Identify which cell holds the provided text, then report its [x, y] central coordinate. 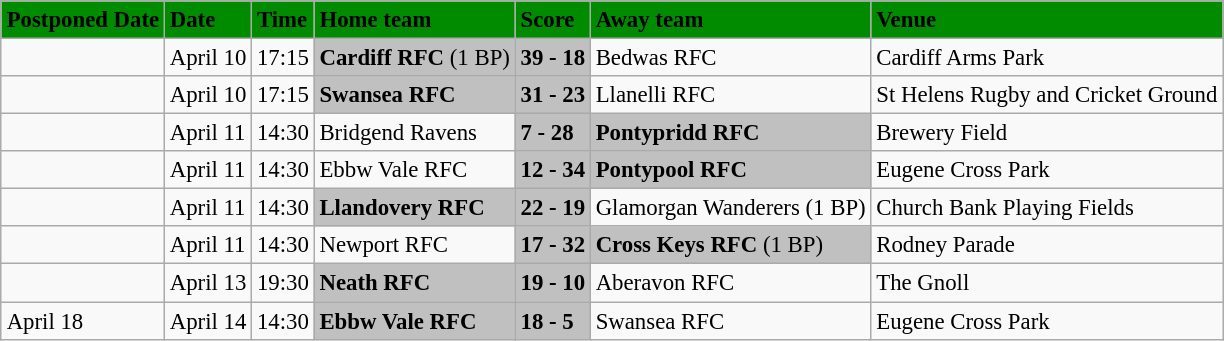
Cardiff RFC (1 BP) [414, 57]
April 13 [208, 283]
Brewery Field [1047, 133]
12 - 34 [552, 170]
April 18 [82, 321]
Glamorgan Wanderers (1 BP) [730, 208]
Llanelli RFC [730, 95]
The Gnoll [1047, 283]
Date [208, 20]
Rodney Parade [1047, 245]
17 - 32 [552, 245]
Newport RFC [414, 245]
Cross Keys RFC (1 BP) [730, 245]
Aberavon RFC [730, 283]
Llandovery RFC [414, 208]
Venue [1047, 20]
Score [552, 20]
19 - 10 [552, 283]
Cardiff Arms Park [1047, 57]
St Helens Rugby and Cricket Ground [1047, 95]
22 - 19 [552, 208]
7 - 28 [552, 133]
Pontypool RFC [730, 170]
19:30 [284, 283]
Bridgend Ravens [414, 133]
Home team [414, 20]
Neath RFC [414, 283]
Pontypridd RFC [730, 133]
31 - 23 [552, 95]
Away team [730, 20]
18 - 5 [552, 321]
Time [284, 20]
Bedwas RFC [730, 57]
April 14 [208, 321]
39 - 18 [552, 57]
Postponed Date [82, 20]
Church Bank Playing Fields [1047, 208]
